Return [x, y] of the center of cell containing provided text 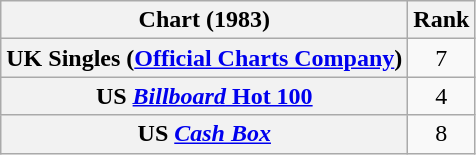
US Cash Box [204, 134]
7 [442, 58]
Chart (1983) [204, 20]
UK Singles (Official Charts Company) [204, 58]
US Billboard Hot 100 [204, 96]
4 [442, 96]
8 [442, 134]
Rank [442, 20]
